Detect which cell encompasses the target text, then output its (x, y) center coordinate. 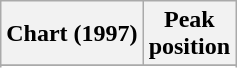
Peakposition (189, 34)
Chart (1997) (72, 34)
